From the cell containing the given text, extract its center point as [x, y] coordinate. 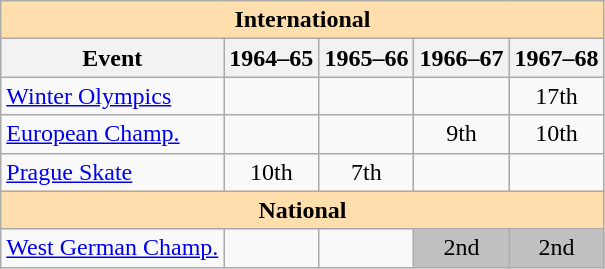
National [302, 210]
Event [112, 58]
West German Champ. [112, 248]
1967–68 [556, 58]
Prague Skate [112, 172]
7th [366, 172]
Winter Olympics [112, 96]
1966–67 [462, 58]
International [302, 20]
European Champ. [112, 134]
1965–66 [366, 58]
17th [556, 96]
9th [462, 134]
1964–65 [272, 58]
